Provide the (X, Y) coordinate of the cell's center where the given text is located.  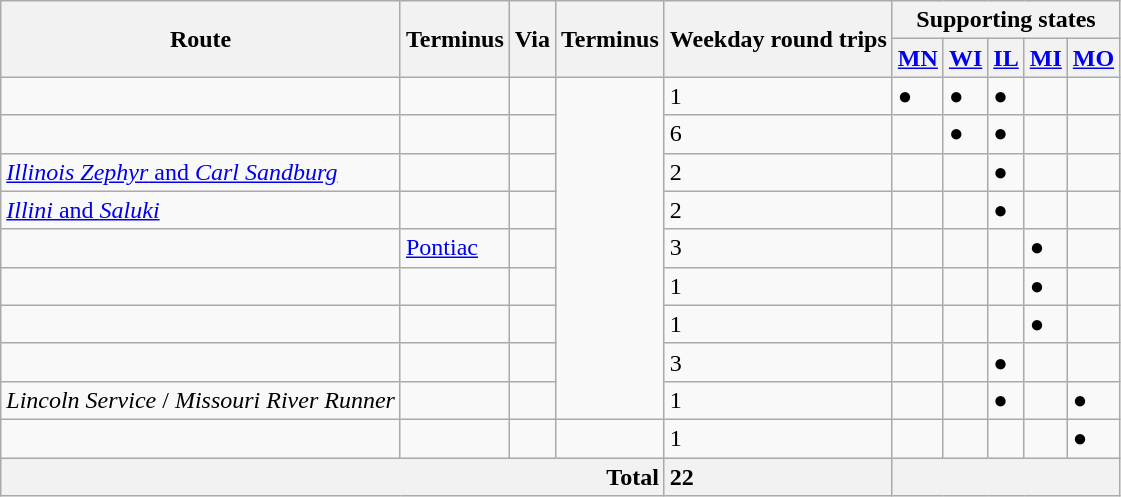
Via (532, 39)
Pontiac (454, 248)
WI (965, 58)
IL (1006, 58)
MN (918, 58)
Total (333, 477)
6 (778, 134)
Supporting states (1006, 20)
Lincoln Service / Missouri River Runner (201, 400)
MO (1093, 58)
Weekday round trips (778, 39)
Illinois Zephyr and Carl Sandburg (201, 172)
Route (201, 39)
MI (1046, 58)
22 (778, 477)
Illini and Saluki (201, 210)
